Locate the cell with the specified text and output its (x, y) center coordinate. 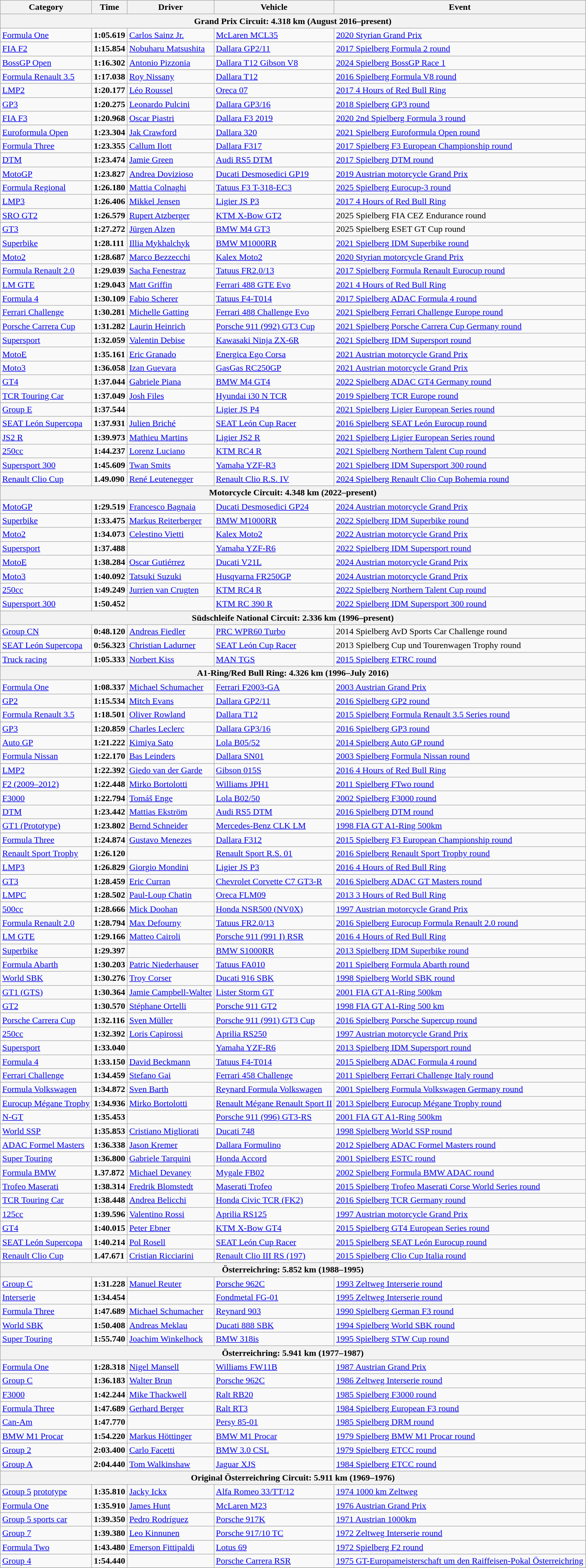
Formula Regional (46, 188)
KTM RC 390 R (274, 604)
1:40.015 (109, 1228)
Ferrari 458 Challenge (274, 1076)
2021 4 Hours of Red Bull Ring (459, 285)
MAN TGS (274, 659)
2:03.400 (109, 1450)
1:37.544 (109, 410)
Williams FW11B (274, 1367)
Stefano Gai (171, 1076)
Jacky Ickx (171, 1491)
Walter Brun (171, 1381)
1:05.333 (109, 659)
LMPC (46, 895)
Eric Granado (171, 354)
1:32.392 (109, 1034)
Porsche 911 (991 I) RSR (274, 937)
Pedro Rodríguez (171, 1520)
Dallara T12 Gibson V8 (274, 63)
1:23.802 (109, 826)
2016 Spielberg ADAC GT Masters round (459, 881)
1994 Spielberg World SBK round (459, 1325)
2016 Spielberg Renault Sport Trophy round (459, 854)
1:20.177 (109, 90)
1975 GT-Europameisterschaft um den Raiffeisen-Pokal Österreichring (459, 1561)
Gustavo Menezes (171, 839)
Dallara F3 2019 (274, 118)
Euroformula Open (46, 132)
1:39.380 (109, 1533)
Group A (46, 1464)
Österreichring: 5.852 km (1988–1995) (293, 1269)
Truck racing (46, 659)
1995 Zeltweg Interserie round (459, 1298)
Mick Doohan (171, 909)
Aprilia RS250 (274, 1034)
2017 Spielberg F3 European Championship round (459, 146)
Can-Am (46, 1422)
1:28.459 (109, 881)
1:26.406 (109, 202)
2015 Spielberg F3 European Championship round (459, 839)
1:32.116 (109, 1020)
1985 Spielberg F3000 round (459, 1395)
Österreichring: 5.941 km (1977–1987) (293, 1353)
Porsche 911 GT2 (274, 1006)
2015 Spielberg Formula Renault 3.5 Series round (459, 715)
Jürgen Alzen (171, 229)
1:22.794 (109, 798)
GT1 (Prototype) (46, 826)
Jurrien van Crugten (171, 590)
2022 Spielberg ADAC GT4 Germany round (459, 382)
Event (459, 7)
1:08.337 (109, 687)
1:28.794 (109, 923)
1:40.092 (109, 576)
Norbert Kiss (171, 659)
1:43.480 (109, 1547)
1:05.619 (109, 35)
1984 Spielberg ETCC round (459, 1464)
2025 Spielberg FIA CEZ Endurance round (459, 215)
Dallara F312 (274, 839)
1:26.120 (109, 854)
Gerhard Berger (171, 1408)
1:34.454 (109, 1298)
BMW 318is (274, 1339)
1:38.448 (109, 1200)
1:37.488 (109, 548)
1:35.853 (109, 1131)
2015 Spielberg ADAC Formula 4 round (459, 1062)
Reynard 903 (274, 1311)
1:32.059 (109, 340)
1:30.276 (109, 978)
BMW M4 GT4 (274, 382)
1:29.039 (109, 271)
2017 Spielberg ADAC Formula 4 round (459, 299)
500cc (46, 909)
2016 Spielberg DTM round (459, 812)
Formula Volkswagen (46, 1089)
Renault Mégane Renault Sport II (274, 1103)
2015 Spielberg GT4 European Series round (459, 1228)
James Hunt (171, 1506)
2016 Spielberg GP3 round (459, 729)
Reynard Formula Volkswagen (274, 1089)
Lola B02/50 (274, 798)
Ferrari 488 GTE Evo (274, 285)
Kimiya Sato (171, 742)
Leo Kinnunen (171, 1533)
Mikkel Jensen (171, 202)
Lister Storm GT (274, 992)
2025 Spielberg ESET GT Cup round (459, 229)
Nigel Mansell (171, 1367)
1987 Austrian Grand Prix (459, 1367)
Chevrolet Corvette C7 GT3-R (274, 881)
1:33.150 (109, 1062)
2001 Spielberg Formula Volkswagen Germany round (459, 1089)
Markus Höttinger (171, 1436)
JS2 R (46, 437)
2013 3 Hours of Red Bull Ring (459, 895)
Julien Briché (171, 424)
0:56.323 (109, 645)
2017 Spielberg Formula 2 round (459, 49)
Bernd Schneider (171, 826)
Ferrari F2003-GA (274, 687)
Oscar Gutiérrez (171, 562)
Porsche 911 (992) GT3 Cup (274, 326)
World SSP (46, 1131)
1:37.044 (109, 382)
2003 Spielberg Formula Nissan round (459, 756)
Category (46, 7)
1:24.874 (109, 839)
Formula Two (46, 1547)
Mattias Ekström (171, 812)
1:20.859 (109, 729)
1:28.318 (109, 1367)
Ralt RB20 (274, 1395)
1:33.475 (109, 520)
Oscar Piastri (171, 118)
Michelle Gatting (171, 312)
KTM X-Bow GT2 (274, 215)
2:04.440 (109, 1464)
2015 Spielberg Trofeo Maserati Corse World Series round (459, 1186)
Original Österreichring Circuit: 5.911 km (1969–1976) (293, 1478)
1:28.111 (109, 243)
1:31.228 (109, 1283)
1:37.931 (109, 424)
BMW S1000RR (274, 951)
1998 FIA GT A1-Ring 500km (459, 826)
Antonio Pizzonia (171, 63)
1:36.338 (109, 1145)
Renault Clio R.S. IV (274, 479)
1993 Zeltweg Interserie round (459, 1283)
GT2 (46, 1006)
1:30.570 (109, 1006)
N-GT (46, 1117)
2012 Spielberg ADAC Formel Masters round (459, 1145)
Ducati 916 SBK (274, 978)
1:34.936 (109, 1103)
Mathieu Martins (171, 437)
1:16.302 (109, 63)
McLaren MCL35 (274, 35)
1:27.272 (109, 229)
1:38.284 (109, 562)
Leonardo Pulcini (171, 104)
Carlo Facetti (171, 1450)
1:35.161 (109, 354)
Michael Devaney (171, 1173)
Fondmetal FG-01 (274, 1298)
Gibson 015S (274, 770)
Mygale FB02 (274, 1173)
Porsche 917K (274, 1520)
Charles Leclerc (171, 729)
Südschleife National Circuit: 2.336 km (1996–present) (293, 618)
McLaren M23 (274, 1506)
1:39.596 (109, 1214)
Renault Sport R.S. 01 (274, 854)
Bas Leinders (171, 756)
1986 Zeltweg Interserie round (459, 1381)
1:49.249 (109, 590)
1.47.671 (109, 1256)
Celestino Vietti (171, 534)
Group 4 (46, 1561)
Renault Clio III RS (197) (274, 1256)
1:29.397 (109, 951)
1:20.275 (109, 104)
1:39.973 (109, 437)
Interserie (46, 1298)
Andreas Meklau (171, 1325)
F2 (2009–2012) (46, 784)
2011 Spielberg Formula Abarth round (459, 964)
1:47.770 (109, 1422)
Group 2 (46, 1450)
Porsche 911 (996) GT3-RS (274, 1117)
2019 Austrian motorcycle Grand Prix (459, 174)
2016 Spielberg Porsche Supercup round (459, 1020)
2020 Styrian Grand Prix (459, 35)
Tomáš Enge (171, 798)
Auto GP (46, 742)
1:18.501 (109, 715)
Giedo van der Garde (171, 770)
Driver (171, 7)
2013 Spielberg Cup und Tourenwagen Trophy round (459, 645)
1:22.170 (109, 756)
PRC WPR60 Turbo (274, 632)
1:37.049 (109, 395)
Rupert Atzberger (171, 215)
Maserati Trofeo (274, 1186)
Nobuharu Matsushita (171, 49)
Honda NSR500 (NV0X) (274, 909)
Trofeo Maserati (46, 1186)
Alfa Romeo 33/TT/12 (274, 1491)
1998 FIA GT A1-Ring 500 km (459, 1006)
Lola B05/52 (274, 742)
Stéphane Ortelli (171, 1006)
Tom Walkinshaw (171, 1464)
Oreca 07 (274, 90)
Fabio Scherer (171, 299)
1985 Spielberg DRM round (459, 1422)
2016 Spielberg TCR Germany round (459, 1200)
Illia Mykhalchyk (171, 243)
FIA F3 (46, 118)
Ferrari 488 Challenge Evo (274, 312)
1:26.180 (109, 188)
Fredrik Blomstedt (171, 1186)
125cc (46, 1214)
Porsche Carrera RSR (274, 1561)
Mattia Colnaghi (171, 188)
Francesco Bagnaia (171, 507)
0:48.120 (109, 632)
Valentino Rossi (171, 1214)
Christian Ladurner (171, 645)
1.49.090 (109, 479)
2011 Spielberg Ferrari Challenge Italy round (459, 1076)
1:35.810 (109, 1491)
Valentin Debise (171, 340)
Jak Crawford (171, 132)
Jamie Green (171, 160)
Sven Barth (171, 1089)
1:45.609 (109, 465)
1:36.800 (109, 1159)
2016 Spielberg SEAT León Eurocup round (459, 424)
1984 Spielberg European F3 round (459, 1408)
2022 Spielberg IDM Supersport round (459, 548)
1:23.827 (109, 174)
2017 Spielberg DTM round (459, 160)
Ducati 748 (274, 1131)
1979 Spielberg BMW M1 Procar round (459, 1436)
2021 Spielberg Ferrari Challenge Europe round (459, 312)
Jason Kremer (171, 1145)
1:29.519 (109, 507)
Sacha Fenestraz (171, 271)
2014 Spielberg AvD Sports Car Challenge round (459, 632)
Jaguar XJS (274, 1464)
Patric Niederhauser (171, 964)
1995 Spielberg STW Cup round (459, 1339)
Group 5 sports car (46, 1520)
1:23.304 (109, 132)
Persy 85-01 (274, 1422)
Kawasaki Ninja ZX-6R (274, 340)
Mike Thackwell (171, 1395)
1:50.408 (109, 1325)
1:34.073 (109, 534)
1:54.440 (109, 1561)
1:30.203 (109, 964)
2016 Spielberg Eurocup Formula Renault 2.0 round (459, 923)
1:34.459 (109, 1076)
Andrea Belicchi (171, 1200)
1:22.392 (109, 770)
2020 Styrian motorcycle Grand Prix (459, 257)
Cristian Ricciarini (171, 1256)
Ducati Desmosedici GP24 (274, 507)
Oreca FLM09 (274, 895)
1:28.502 (109, 895)
1971 Austrian 1000km (459, 1520)
1:35.910 (109, 1506)
Eric Curran (171, 881)
1:31.282 (109, 326)
1:50.452 (109, 604)
Tatuus F3 T-318-EC3 (274, 188)
2002 Spielberg F3000 round (459, 798)
2016 Spielberg GP2 round (459, 701)
1:17.038 (109, 77)
2022 Spielberg IDM Supersport 300 round (459, 604)
SRO GT2 (46, 215)
Husqvarna FR250GP (274, 576)
2021 Spielberg Porsche Carrera Cup Germany round (459, 326)
Mitch Evans (171, 701)
1:54.220 (109, 1436)
Vehicle (274, 7)
1:33.040 (109, 1048)
1:23.474 (109, 160)
Honda Accord (274, 1159)
Dallara Formulino (274, 1145)
Ligier JS P4 (274, 410)
Aprilia RS125 (274, 1214)
Tatsuki Suzuki (171, 576)
Ducati V21L (274, 562)
Sven Müller (171, 1020)
2011 Spielberg FTwo round (459, 784)
1:29.043 (109, 285)
2019 Spielberg TCR Europe round (459, 395)
Oliver Rowland (171, 715)
1:39.350 (109, 1520)
Group 5 prototype (46, 1491)
Paul-Loup Chatin (171, 895)
Mercedes-Benz CLK LM (274, 826)
2002 Spielberg Formula BMW ADAC round (459, 1173)
2016 Spielberg Formula V8 round (459, 77)
FIA F2 (46, 49)
Ligier JS2 R (274, 437)
Motorcycle Circuit: 4.348 km (2022–present) (293, 493)
2022 Austrian motorcycle Grand Prix (459, 534)
1990 Spielberg German F3 round (459, 1311)
2022 Spielberg Northern Talent Cup round (459, 590)
GP2 (46, 701)
Lotus 69 (274, 1547)
1972 Zeltweg Interserie round (459, 1533)
Renault Sport Trophy (46, 854)
Lorenz Luciano (171, 451)
Porsche 917/10 TC (274, 1533)
Honda Civic TCR (FK2) (274, 1200)
Cristiano Migliorati (171, 1131)
Energica Ego Corsa (274, 354)
Porsche 911 (991) GT3 Cup (274, 1020)
2021 Spielberg IDM Supersport round (459, 340)
BossGP Open (46, 63)
1:34.872 (109, 1089)
2024 Spielberg BossGP Race 1 (459, 63)
1:21.222 (109, 742)
Max Defourny (171, 923)
Troy Corser (171, 978)
2025 Spielberg Eurocup-3 round (459, 188)
Roy Nissany (171, 77)
Carlos Sainz Jr. (171, 35)
Joachim Winkelhock (171, 1339)
Jamie Campbell-Walter (171, 992)
Time (109, 7)
2018 Spielberg GP3 round (459, 104)
1:15.534 (109, 701)
2021 Spielberg IDM Supersport 300 round (459, 465)
1:23.355 (109, 146)
KTM X-Bow GT4 (274, 1228)
2013 Spielberg Eurocup Mégane Trophy round (459, 1103)
1:30.281 (109, 312)
1:30.109 (109, 299)
2020 2nd Spielberg Formula 3 round (459, 118)
2015 Spielberg ETRC round (459, 659)
Ralt RT3 (274, 1408)
Dallara 320 (274, 132)
Group E (46, 410)
1:30.364 (109, 992)
Grand Prix Circuit: 4.318 km (August 2016–present) (293, 21)
2013 Spielberg IDM Supersport round (459, 1048)
Gabriele Tarquini (171, 1159)
Formula BMW (46, 1173)
1:29.166 (109, 937)
Formula Nissan (46, 756)
1:20.968 (109, 118)
Formula Abarth (46, 964)
Marco Bezzecchi (171, 257)
Dallara SN01 (274, 756)
1976 Austrian Grand Prix (459, 1506)
Pol Rosell (171, 1242)
1:36.058 (109, 368)
Tatuus FA010 (274, 964)
Andreas Fiedler (171, 632)
1:22.448 (109, 784)
2001 Spielberg ESTC round (459, 1159)
2021 Spielberg IDM Superbike round (459, 243)
1:38.314 (109, 1186)
Giorgio Mondini (171, 867)
Loris Capirossi (171, 1034)
1:28.666 (109, 909)
1:35.453 (109, 1117)
1998 Spielberg World SBK round (459, 978)
1:26.829 (109, 867)
BMW 3.0 CSL (274, 1450)
Izan Guevara (171, 368)
Laurin Heinrich (171, 326)
1:44.237 (109, 451)
GT1 (GTS) (46, 992)
1:23.442 (109, 812)
GasGas RC250GP (274, 368)
René Leutenegger (171, 479)
Manuel Reuter (171, 1283)
Ducati 888 SBK (274, 1325)
2013 Spielberg IDM Superbike round (459, 951)
2015 Spielberg SEAT León Eurocup round (459, 1242)
Group 7 (46, 1533)
1:42.244 (109, 1395)
2024 Spielberg Renault Clio Cup Bohemia round (459, 479)
David Beckmann (171, 1062)
1:26.579 (109, 215)
BMW M4 GT3 (274, 229)
Matt Griffin (171, 285)
Ducati Desmosedici GP19 (274, 174)
Twan Smits (171, 465)
1.37.872 (109, 1173)
2014 Spielberg Auto GP round (459, 742)
2021 Spielberg Euroformula Open round (459, 132)
A1-Ring/Red Bull Ring: 4.326 km (1996–July 2016) (293, 673)
Andrea Dovizioso (171, 174)
Group CN (46, 632)
ADAC Formel Masters (46, 1145)
Josh Files (171, 395)
2021 Spielberg Northern Talent Cup round (459, 451)
2015 Spielberg Clio Cup Italia round (459, 1256)
Gabriele Piana (171, 382)
Markus Reiterberger (171, 520)
Matteo Cairoli (171, 937)
1979 Spielberg ETCC round (459, 1450)
Emerson Fittipaldi (171, 1547)
Eurocup Mégane Trophy (46, 1103)
Hyundai i30 N TCR (274, 395)
Yamaha YZF-R3 (274, 465)
1:15.854 (109, 49)
Callum Ilott (171, 146)
1998 Spielberg World SSP round (459, 1131)
Williams JPH1 (274, 784)
1:36.183 (109, 1381)
2017 Spielberg Formula Renault Eurocup round (459, 271)
Dallara F317 (274, 146)
1:40.214 (109, 1242)
1:55.740 (109, 1339)
2022 Spielberg IDM Superbike round (459, 520)
1:28.687 (109, 257)
1972 Spielberg F2 round (459, 1547)
1974 1000 km Zeltweg (459, 1491)
Léo Roussel (171, 90)
2003 Austrian Grand Prix (459, 687)
Peter Ebner (171, 1228)
